From the cell containing the given text, extract its center point as (x, y) coordinate. 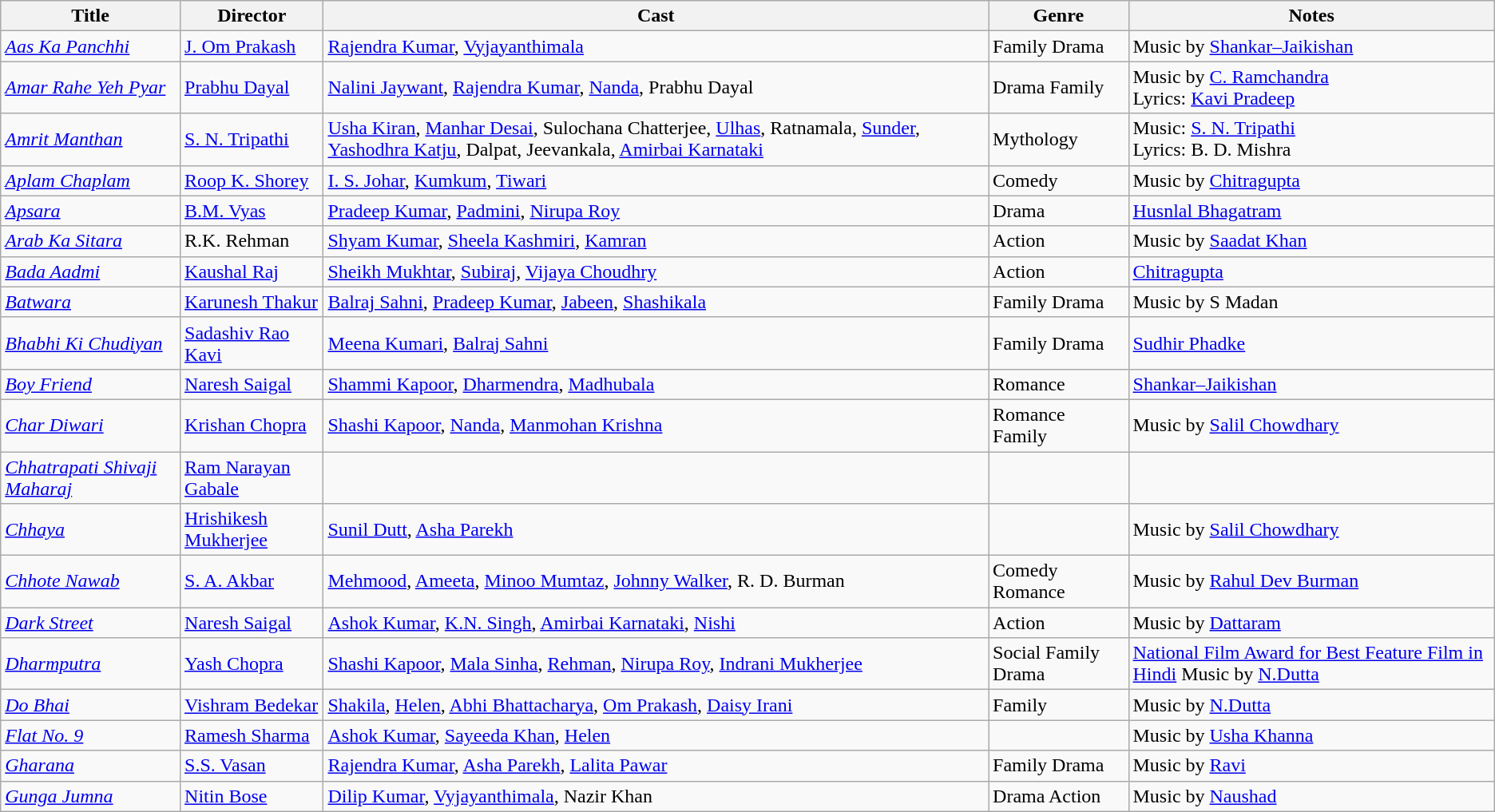
Prabhu Dayal (252, 88)
Mythology (1059, 139)
Music by Naushad (1311, 796)
Music by Usha Khanna (1311, 735)
Music by Rahul Dev Burman (1311, 581)
Chitragupta (1311, 271)
Dilip Kumar, Vyjayanthimala, Nazir Khan (656, 796)
Usha Kiran, Manhar Desai, Sulochana Chatterjee, Ulhas, Ratnamala, Sunder, Yashodhra Katju, Dalpat, Jeevankala, Amirbai Karnataki (656, 139)
Char Diwari (91, 425)
Genre (1059, 16)
Sudhir Phadke (1311, 343)
Batwara (91, 302)
Pradeep Kumar, Padmini, Nirupa Roy (656, 211)
Krishan Chopra (252, 425)
Vishram Bedekar (252, 705)
Chhaya (91, 530)
Comedy Romance (1059, 581)
Ashok Kumar, Sayeeda Khan, Helen (656, 735)
S.S. Vasan (252, 766)
Romance (1059, 384)
I. S. Johar, Kumkum, Tiwari (656, 180)
Family (1059, 705)
National Film Award for Best Feature Film in Hindi Music by N.Dutta (1311, 664)
Mehmood, Ameeta, Minoo Mumtaz, Johnny Walker, R. D. Burman (656, 581)
Kaushal Raj (252, 271)
Chhote Nawab (91, 581)
Drama Action (1059, 796)
Music by S Madan (1311, 302)
Drama (1059, 211)
Shammi Kapoor, Dharmendra, Madhubala (656, 384)
Rajendra Kumar, Vyjayanthimala (656, 46)
Cast (656, 16)
S. N. Tripathi (252, 139)
Chhatrapati Shivaji Maharaj (91, 477)
B.M. Vyas (252, 211)
Amar Rahe Yeh Pyar (91, 88)
Bada Aadmi (91, 271)
Social Family Drama (1059, 664)
Shashi Kapoor, Mala Sinha, Rehman, Nirupa Roy, Indrani Mukherjee (656, 664)
S. A. Akbar (252, 581)
Husnlal Bhagatram (1311, 211)
Nalini Jaywant, Rajendra Kumar, Nanda, Prabhu Dayal (656, 88)
Music: S. N. TripathiLyrics: B. D. Mishra (1311, 139)
R.K. Rehman (252, 241)
Music by Shankar–Jaikishan (1311, 46)
Yash Chopra (252, 664)
Music by Ravi (1311, 766)
Boy Friend (91, 384)
Roop K. Shorey (252, 180)
Shankar–Jaikishan (1311, 384)
Apsara (91, 211)
Arab Ka Sitara (91, 241)
Music by C. RamchandraLyrics: Kavi Pradeep (1311, 88)
Do Bhai (91, 705)
Ramesh Sharma (252, 735)
Sheikh Mukhtar, Subiraj, Vijaya Choudhry (656, 271)
Amrit Manthan (91, 139)
Director (252, 16)
Ram Narayan Gabale (252, 477)
Aplam Chaplam (91, 180)
Music by Dattaram (1311, 623)
Aas Ka Panchhi (91, 46)
Bhabhi Ki Chudiyan (91, 343)
J. Om Prakash (252, 46)
Music by Chitragupta (1311, 180)
Gharana (91, 766)
Shakila, Helen, Abhi Bhattacharya, Om Prakash, Daisy Irani (656, 705)
Hrishikesh Mukherjee (252, 530)
Nitin Bose (252, 796)
Sadashiv Rao Kavi (252, 343)
Balraj Sahni, Pradeep Kumar, Jabeen, Shashikala (656, 302)
Shyam Kumar, Sheela Kashmiri, Kamran (656, 241)
Romance Family (1059, 425)
Gunga Jumna (91, 796)
Dharmputra (91, 664)
Meena Kumari, Balraj Sahni (656, 343)
Title (91, 16)
Dark Street (91, 623)
Shashi Kapoor, Nanda, Manmohan Krishna (656, 425)
Comedy (1059, 180)
Drama Family (1059, 88)
Sunil Dutt, Asha Parekh (656, 530)
Ashok Kumar, K.N. Singh, Amirbai Karnataki, Nishi (656, 623)
Flat No. 9 (91, 735)
Karunesh Thakur (252, 302)
Music by N.Dutta (1311, 705)
Rajendra Kumar, Asha Parekh, Lalita Pawar (656, 766)
Notes (1311, 16)
Music by Saadat Khan (1311, 241)
